Determine the [x, y] coordinate at the center of the cell enclosing the given text.  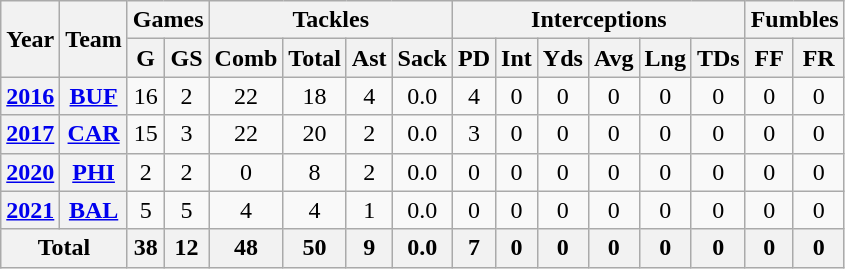
9 [369, 248]
FF [769, 58]
G [146, 58]
Ast [369, 58]
Lng [665, 58]
7 [474, 248]
CAR [94, 134]
2020 [30, 172]
Team [94, 39]
1 [369, 210]
15 [146, 134]
Year [30, 39]
8 [315, 172]
38 [146, 248]
BUF [94, 96]
Tackles [330, 20]
Games [168, 20]
Fumbles [794, 20]
16 [146, 96]
12 [186, 248]
TDs [718, 58]
Avg [614, 58]
PD [474, 58]
PHI [94, 172]
BAL [94, 210]
2017 [30, 134]
GS [186, 58]
18 [315, 96]
Sack [422, 58]
50 [315, 248]
2016 [30, 96]
FR [818, 58]
Interceptions [598, 20]
20 [315, 134]
Comb [246, 58]
Int [517, 58]
Yds [562, 58]
2021 [30, 210]
48 [246, 248]
